Return [X, Y] of the center of cell containing provided text 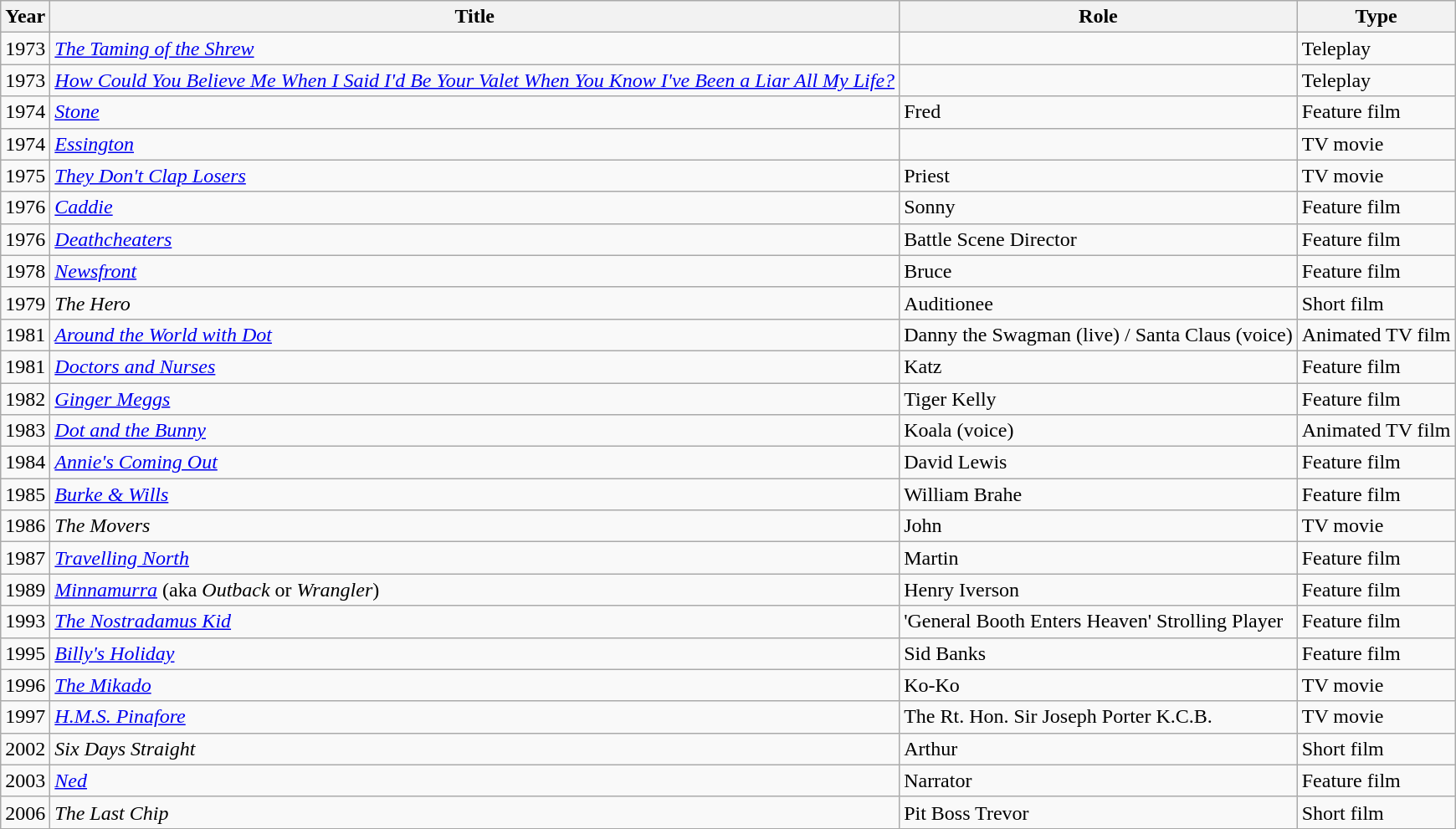
Six Days Straight [475, 749]
Sonny [1099, 207]
1995 [25, 653]
Newsfront [475, 271]
Around the World with Dot [475, 335]
Tiger Kelly [1099, 399]
The Last Chip [475, 812]
Burke & Wills [475, 494]
'General Booth Enters Heaven' Strolling Player [1099, 622]
William Brahe [1099, 494]
Arthur [1099, 749]
Stone [475, 112]
The Taming of the Shrew [475, 49]
Fred [1099, 112]
Sid Banks [1099, 653]
1985 [25, 494]
1979 [25, 303]
Henry Iverson [1099, 590]
1982 [25, 399]
1983 [25, 431]
How Could You Believe Me When I Said I'd Be Your Valet When You Know I've Been a Liar All My Life? [475, 80]
1989 [25, 590]
1987 [25, 558]
Ned [475, 780]
The Nostradamus Kid [475, 622]
2006 [25, 812]
Dot and the Bunny [475, 431]
Caddie [475, 207]
1975 [25, 176]
Title [475, 17]
Essington [475, 144]
Koala (voice) [1099, 431]
Minnamurra (aka Outback or Wrangler) [475, 590]
H.M.S. Pinafore [475, 717]
1984 [25, 463]
They Don't Clap Losers [475, 176]
Bruce [1099, 271]
Priest [1099, 176]
Battle Scene Director [1099, 239]
Doctors and Nurses [475, 366]
2003 [25, 780]
The Mikado [475, 685]
The Hero [475, 303]
Year [25, 17]
Travelling North [475, 558]
Role [1099, 17]
John [1099, 526]
1986 [25, 526]
Ginger Meggs [475, 399]
The Movers [475, 526]
1978 [25, 271]
Narrator [1099, 780]
Pit Boss Trevor [1099, 812]
1996 [25, 685]
David Lewis [1099, 463]
The Rt. Hon. Sir Joseph Porter K.C.B. [1099, 717]
2002 [25, 749]
Martin [1099, 558]
Ko-Ko [1099, 685]
Danny the Swagman (live) / Santa Claus (voice) [1099, 335]
1997 [25, 717]
Deathcheaters [475, 239]
Billy's Holiday [475, 653]
Katz [1099, 366]
Annie's Coming Out [475, 463]
1993 [25, 622]
Type [1376, 17]
Auditionee [1099, 303]
